Pinpoint the cell where the given text exists, returning its (X, Y) midpoint coordinate. 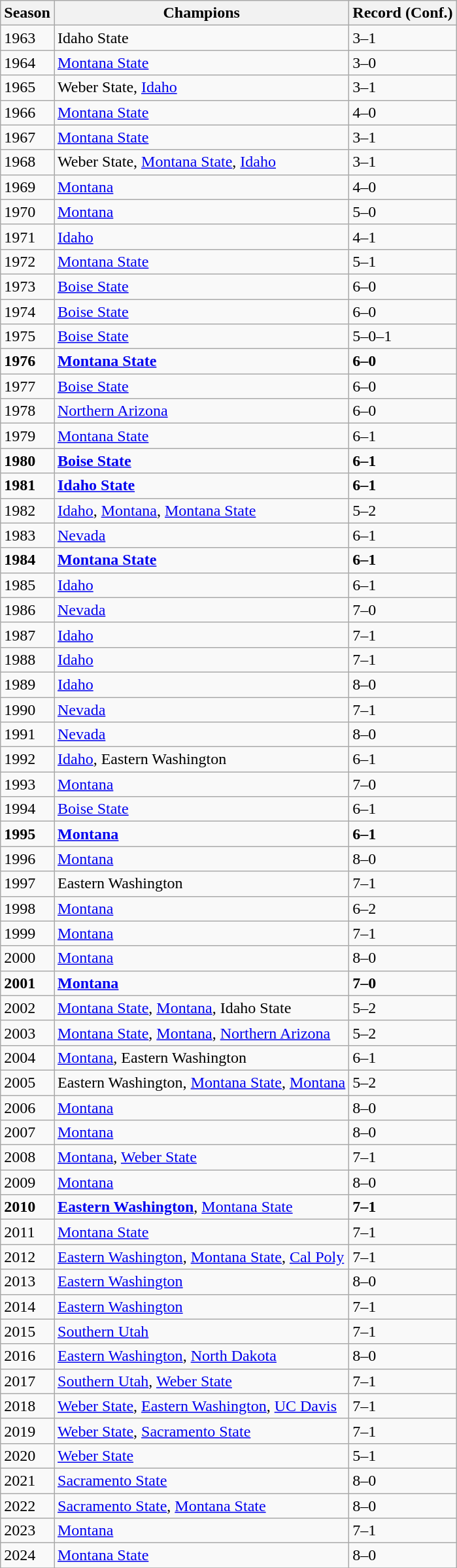
1963 (27, 38)
1991 (27, 735)
2018 (27, 1406)
2016 (27, 1356)
1966 (27, 112)
1996 (27, 859)
2006 (27, 1108)
2012 (27, 1257)
1985 (27, 585)
1995 (27, 834)
Weber State, Montana State, Idaho (201, 162)
2020 (27, 1456)
2024 (27, 1556)
1965 (27, 88)
Weber State, Eastern Washington, UC Davis (201, 1406)
2000 (27, 958)
2010 (27, 1207)
2011 (27, 1232)
1992 (27, 759)
Weber State, Sacramento State (201, 1431)
1979 (27, 436)
1998 (27, 909)
2003 (27, 1033)
2014 (27, 1307)
2002 (27, 1008)
Montana State, Montana, Northern Arizona (201, 1033)
Season (27, 13)
Sacramento State (201, 1480)
1976 (27, 361)
1970 (27, 212)
2022 (27, 1505)
1993 (27, 784)
2013 (27, 1282)
Southern Utah, Weber State (201, 1381)
2005 (27, 1082)
1968 (27, 162)
Eastern Washington, Montana State (201, 1207)
Montana, Eastern Washington (201, 1058)
1997 (27, 884)
4–1 (403, 237)
1986 (27, 610)
1981 (27, 486)
Record (Conf.) (403, 13)
1989 (27, 684)
1983 (27, 535)
1964 (27, 63)
Eastern Washington, Montana State, Cal Poly (201, 1257)
2017 (27, 1381)
1984 (27, 560)
2019 (27, 1431)
1987 (27, 635)
Weber State, Idaho (201, 88)
1977 (27, 386)
Weber State (201, 1456)
1978 (27, 411)
2004 (27, 1058)
2008 (27, 1158)
2015 (27, 1331)
5–0 (403, 212)
Montana, Weber State (201, 1158)
5–0–1 (403, 337)
Northern Arizona (201, 411)
1990 (27, 709)
6–2 (403, 909)
1971 (27, 237)
3–0 (403, 63)
2023 (27, 1531)
1973 (27, 286)
2007 (27, 1133)
2009 (27, 1182)
1988 (27, 659)
1972 (27, 261)
Eastern Washington, North Dakota (201, 1356)
Idaho, Eastern Washington (201, 759)
Montana State, Montana, Idaho State (201, 1008)
Champions (201, 13)
Idaho, Montana, Montana State (201, 510)
1975 (27, 337)
2001 (27, 983)
Southern Utah (201, 1331)
1969 (27, 187)
2021 (27, 1480)
Sacramento State, Montana State (201, 1505)
1974 (27, 312)
1994 (27, 809)
1967 (27, 137)
1999 (27, 933)
1982 (27, 510)
Eastern Washington, Montana State, Montana (201, 1082)
1980 (27, 461)
